Capture the cell that displays the provided text and extract its [x, y] central coordinate. 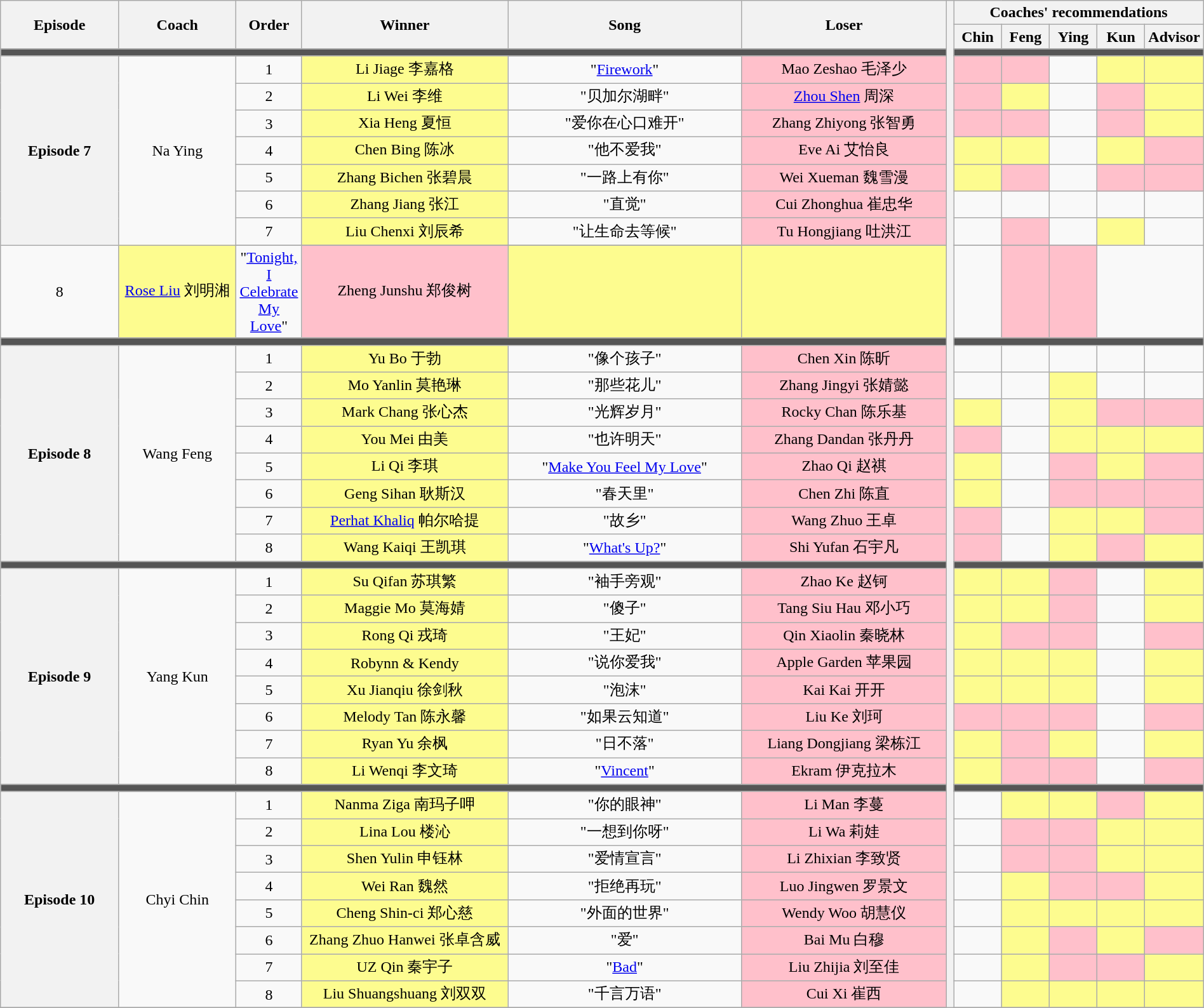
"王妃" [625, 636]
"故乡" [625, 521]
Chen Zhi 陈直 [844, 494]
"光辉岁月" [625, 413]
Tang Siu Hau 邓小巧 [844, 608]
"Bad" [625, 968]
Shi Yufan 石宇凡 [844, 548]
Feng [1025, 37]
Wang Zhuo 王卓 [844, 521]
Shen Yulin 申钰林 [405, 859]
"一想到你呀" [625, 832]
"春天里" [625, 494]
"Tonight, I Celebrate My Love" [269, 292]
Rocky Chan 陈乐基 [844, 413]
"泡沫" [625, 690]
Luo Jingwen 罗景文 [844, 887]
Liu Ke 刘珂 [844, 716]
Mao Zeshao 毛泽少 [844, 70]
Yang Kun [178, 676]
Chyi Chin [178, 899]
Mo Yanlin 莫艳琳 [405, 386]
"What's Up?" [625, 548]
Wang Kaiqi 王凯琪 [405, 548]
"日不落" [625, 744]
Kai Kai 开开 [844, 690]
Zhao Ke 赵钶 [844, 582]
"像个孩子" [625, 358]
"千言万语" [625, 995]
You Mei 由美 [405, 440]
Maggie Mo 莫海婧 [405, 608]
Wei Ran 魏然 [405, 887]
Kun [1121, 37]
Geng Sihan 耿斯汉 [405, 494]
Zhang Jiang 张江 [405, 205]
Chen Bing 陈冰 [405, 151]
Zhao Qi 赵祺 [844, 466]
Song [625, 25]
Apple Garden 苹果园 [844, 663]
"你的眼神" [625, 805]
UZ Qin 秦宇子 [405, 968]
Episode 7 [60, 151]
Wang Feng [178, 453]
Li Zhixian 李致贤 [844, 859]
Li Wei 李维 [405, 97]
Ryan Yu 余枫 [405, 744]
"如果云知道" [625, 716]
"Make You Feel My Love" [625, 466]
Order [269, 25]
"Vincent" [625, 771]
"外面的世界" [625, 913]
"他不爱我" [625, 151]
Robynn & Kendy [405, 663]
Bai Mu 白穆 [844, 940]
Li Jiage 李嘉格 [405, 70]
Wei Xueman 魏雪漫 [844, 178]
"爱情宣言" [625, 859]
Li Wenqi 李文琦 [405, 771]
Rose Liu 刘明湘 [178, 292]
Wendy Woo 胡慧仪 [844, 913]
Liang Dongjiang 梁栋江 [844, 744]
Zheng Junshu 郑俊树 [405, 292]
"袖手旁观" [625, 582]
Su Qifan 苏琪繁 [405, 582]
"说你爱我" [625, 663]
Tu Hongjiang 吐洪江 [844, 231]
Episode 10 [60, 899]
Liu Chenxi 刘辰希 [405, 231]
"拒绝再玩" [625, 887]
Loser [844, 25]
Coaches' recommendations [1078, 13]
Mark Chang 张心杰 [405, 413]
Cheng Shin-ci 郑心慈 [405, 913]
"Firework" [625, 70]
Xu Jianqiu 徐剑秋 [405, 690]
Zhang Zhiyong 张智勇 [844, 123]
Chen Xin 陈昕 [844, 358]
Episode [60, 25]
Zhang Zhuo Hanwei 张卓含威 [405, 940]
Ying [1073, 37]
"傻子" [625, 608]
Advisor [1175, 37]
"爱你在心口难开" [625, 123]
Melody Tan 陈永馨 [405, 716]
Chin [978, 37]
Cui Zhonghua 崔忠华 [844, 205]
Cui Xi 崔西 [844, 995]
"爱" [625, 940]
Liu Zhijia 刘至佳 [844, 968]
Rong Qi 戎琦 [405, 636]
Eve Ai 艾怡良 [844, 151]
Qin Xiaolin 秦晓林 [844, 636]
Episode 8 [60, 453]
"直觉" [625, 205]
Ekram 伊克拉木 [844, 771]
Yu Bo 于勃 [405, 358]
Zhang Jingyi 张婧懿 [844, 386]
Xia Heng 夏恒 [405, 123]
Li Man 李蔓 [844, 805]
Perhat Khaliq 帕尔哈提 [405, 521]
Zhang Bichen 张碧晨 [405, 178]
"也许明天" [625, 440]
Nanma Ziga 南玛子呷 [405, 805]
Lina Lou 楼沁 [405, 832]
Coach [178, 25]
Zhou Shen 周深 [844, 97]
Na Ying [178, 151]
"让生命去等候" [625, 231]
"那些花儿" [625, 386]
"贝加尔湖畔" [625, 97]
"一路上有你" [625, 178]
Li Wa 莉娃 [844, 832]
Episode 9 [60, 676]
Zhang Dandan 张丹丹 [844, 440]
Li Qi 李琪 [405, 466]
Winner [405, 25]
Liu Shuangshuang 刘双双 [405, 995]
